Search for the cell housing the specified text and yield its (x, y) center coordinate. 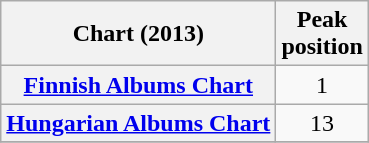
Chart (2013) (138, 34)
1 (322, 85)
Peakposition (322, 34)
Hungarian Albums Chart (138, 123)
13 (322, 123)
Finnish Albums Chart (138, 85)
